Determine the (X, Y) coordinate at the center of the cell enclosing the given text.  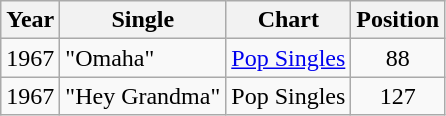
Chart (288, 20)
Position (398, 20)
88 (398, 58)
"Omaha" (143, 58)
127 (398, 96)
Year (30, 20)
Single (143, 20)
"Hey Grandma" (143, 96)
